Pinpoint the cell where the given text exists, returning its (X, Y) midpoint coordinate. 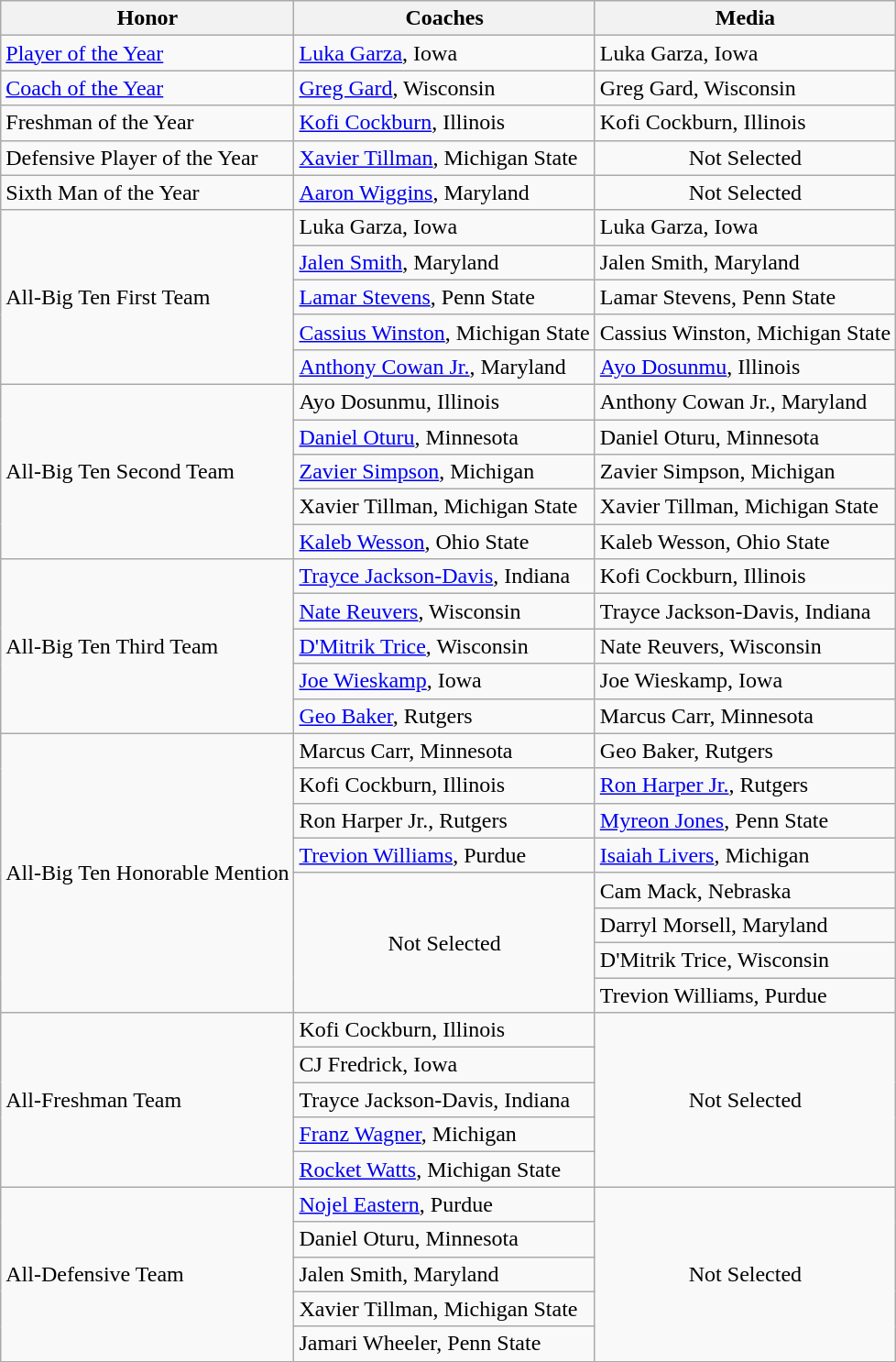
All-Big Ten First Team (148, 297)
Coaches (444, 18)
Franz Wagner, Michigan (444, 1135)
Defensive Player of the Year (148, 158)
Darryl Morsell, Maryland (745, 925)
Aaron Wiggins, Maryland (444, 192)
Coach of the Year (148, 88)
Sixth Man of the Year (148, 192)
Honor (148, 18)
All-Big Ten Third Team (148, 646)
All-Defensive Team (148, 1274)
All-Freshman Team (148, 1100)
Myreon Jones, Penn State (745, 820)
Cam Mack, Nebraska (745, 890)
Player of the Year (148, 53)
Rocket Watts, Michigan State (444, 1170)
Isaiah Livers, Michigan (745, 855)
Nojel Eastern, Purdue (444, 1204)
All-Big Ten Honorable Mention (148, 873)
All-Big Ten Second Team (148, 471)
Media (745, 18)
Freshman of the Year (148, 123)
CJ Fredrick, Iowa (444, 1065)
Jamari Wheeler, Penn State (444, 1344)
